Detect which cell encompasses the target text, then output its (x, y) center coordinate. 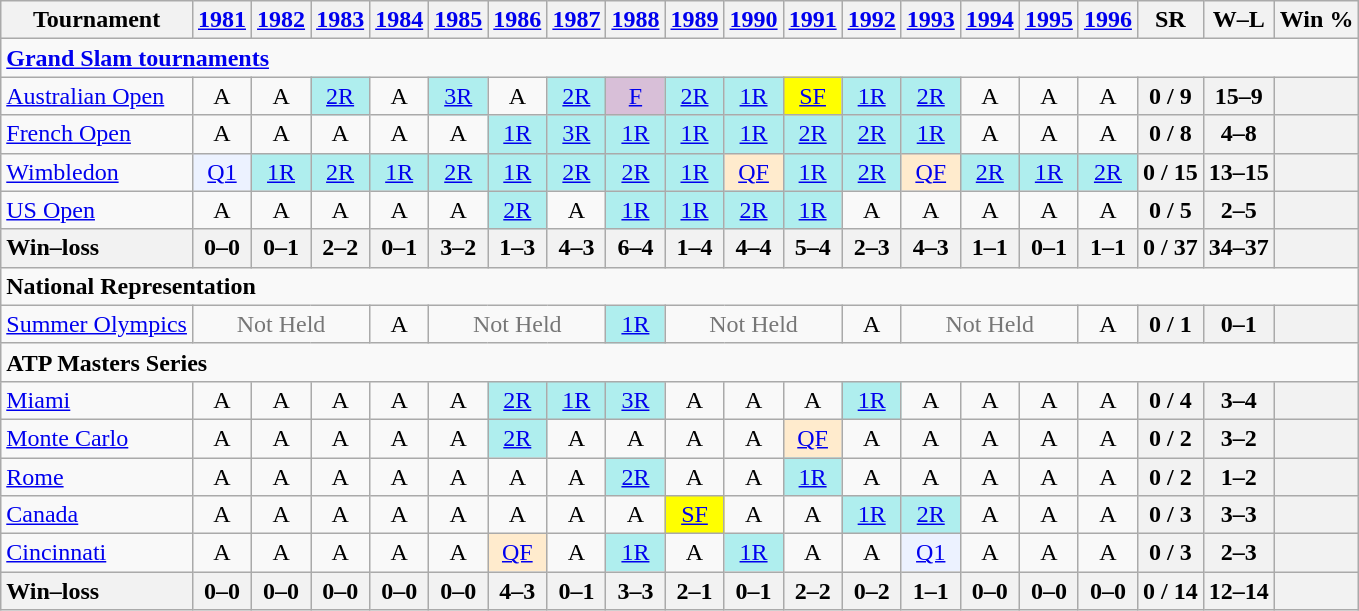
1–3 (518, 248)
1–4 (694, 248)
1983 (340, 20)
1992 (872, 20)
1–2 (1238, 477)
0–2 (872, 591)
3–4 (1238, 400)
French Open (97, 134)
Monte Carlo (97, 438)
1986 (518, 20)
5–4 (812, 248)
2–1 (694, 591)
0 / 15 (1170, 172)
Wimbledon (97, 172)
0 / 8 (1170, 134)
1988 (636, 20)
0 / 9 (1170, 96)
4–4 (754, 248)
0 / 1 (1170, 324)
1990 (754, 20)
1994 (990, 20)
13–15 (1238, 172)
Rome (97, 477)
Cincinnati (97, 553)
F (636, 96)
0 / 14 (1170, 591)
National Representation (680, 286)
15–9 (1238, 96)
Grand Slam tournaments (680, 58)
1996 (1108, 20)
6–4 (636, 248)
Summer Olympics (97, 324)
0 / 5 (1170, 210)
4–8 (1238, 134)
34–37 (1238, 248)
Tournament (97, 20)
Win % (1316, 20)
1993 (930, 20)
1989 (694, 20)
1995 (1048, 20)
1991 (812, 20)
W–L (1238, 20)
Miami (97, 400)
0 / 37 (1170, 248)
1982 (282, 20)
2–5 (1238, 210)
0 / 4 (1170, 400)
ATP Masters Series (680, 362)
Australian Open (97, 96)
Canada (97, 515)
1985 (458, 20)
1984 (400, 20)
US Open (97, 210)
SR (1170, 20)
12–14 (1238, 591)
1987 (576, 20)
1981 (222, 20)
